Find where the given text appears and provide that cell's center as [x, y] coordinate. 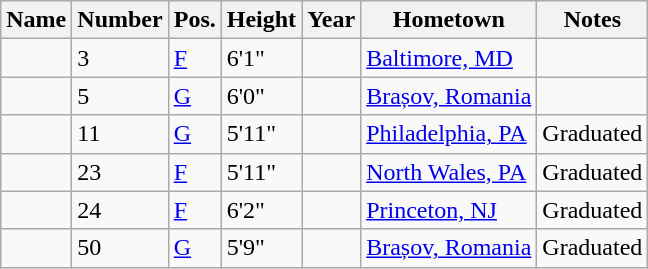
North Wales, PA [449, 172]
Hometown [449, 20]
Number [120, 20]
3 [120, 58]
5 [120, 96]
Princeton, NJ [449, 210]
6'0" [261, 96]
5'9" [261, 248]
24 [120, 210]
23 [120, 172]
Philadelphia, PA [449, 134]
Pos. [194, 20]
Baltimore, MD [449, 58]
Height [261, 20]
11 [120, 134]
Year [332, 20]
Notes [592, 20]
Name [36, 20]
50 [120, 248]
6'1" [261, 58]
6'2" [261, 210]
